Pinpoint the cell where the given text exists, returning its (x, y) midpoint coordinate. 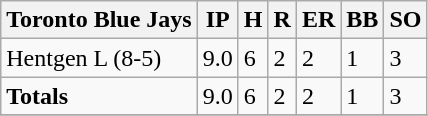
R (282, 20)
Hentgen L (8-5) (99, 58)
Totals (99, 96)
BB (362, 20)
IP (218, 20)
H (253, 20)
ER (318, 20)
SO (406, 20)
Toronto Blue Jays (99, 20)
